For the text-containing cell, return its midpoint in (x, y) coordinate format. 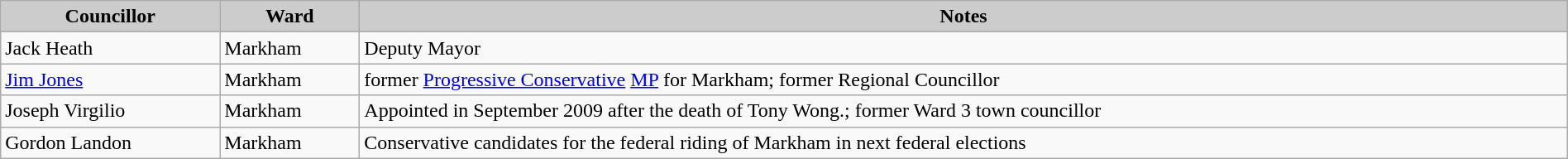
Joseph Virgilio (111, 111)
Deputy Mayor (963, 48)
Ward (289, 17)
Jack Heath (111, 48)
former Progressive Conservative MP for Markham; former Regional Councillor (963, 79)
Notes (963, 17)
Gordon Landon (111, 142)
Conservative candidates for the federal riding of Markham in next federal elections (963, 142)
Jim Jones (111, 79)
Councillor (111, 17)
Appointed in September 2009 after the death of Tony Wong.; former Ward 3 town councillor (963, 111)
